Identify which cell holds the provided text, then report its (X, Y) central coordinate. 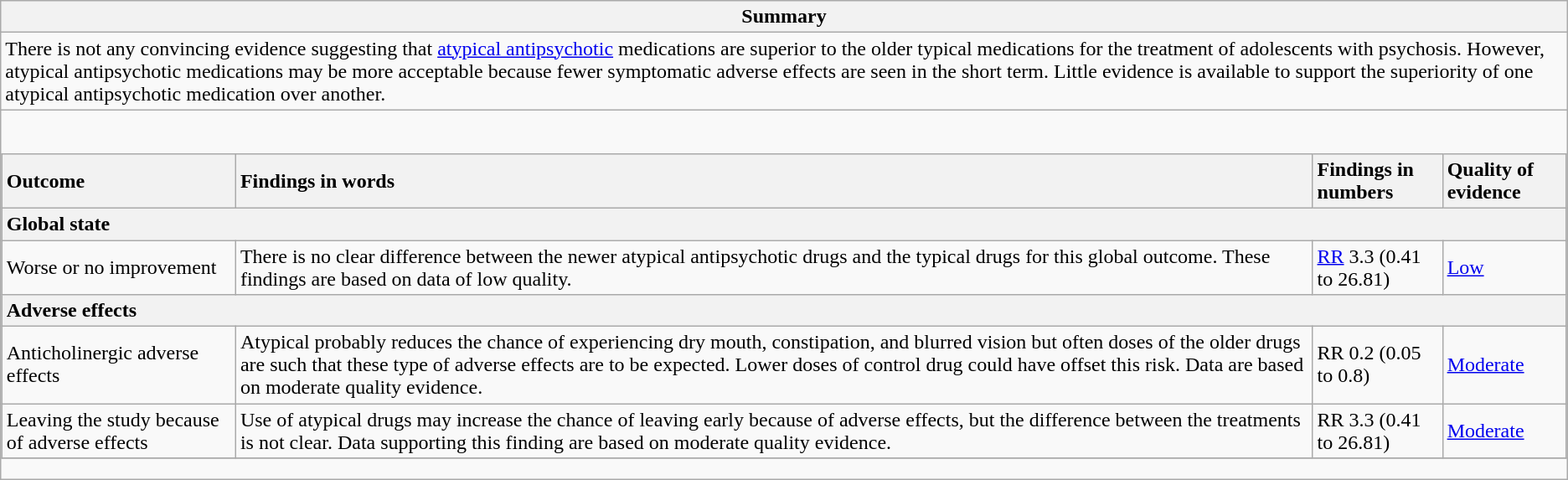
Low (1504, 266)
Summary (784, 17)
Worse or no improvement (119, 266)
Global state (784, 224)
Findings in numbers (1377, 181)
Findings in words (774, 181)
Leaving the study because of adverse effects (119, 431)
Quality of evidence (1504, 181)
Anticholinergic adverse effects (119, 365)
Adverse effects (784, 311)
RR 0.2 (0.05 to 0.8) (1377, 365)
Outcome (119, 181)
